Determine the [X, Y] coordinate at the center of the cell enclosing the given text.  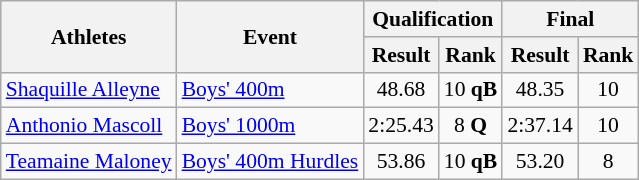
8 Q [471, 126]
Qualification [432, 19]
Shaquille Alleyne [89, 90]
Anthonio Mascoll [89, 126]
Boys' 1000m [270, 126]
53.20 [540, 162]
48.35 [540, 90]
Athletes [89, 36]
2:37.14 [540, 126]
53.86 [400, 162]
Event [270, 36]
2:25.43 [400, 126]
Boys' 400m [270, 90]
8 [608, 162]
Final [570, 19]
48.68 [400, 90]
Boys' 400m Hurdles [270, 162]
Teamaine Maloney [89, 162]
